Provide the [x, y] coordinate of the cell's center where the given text is located.  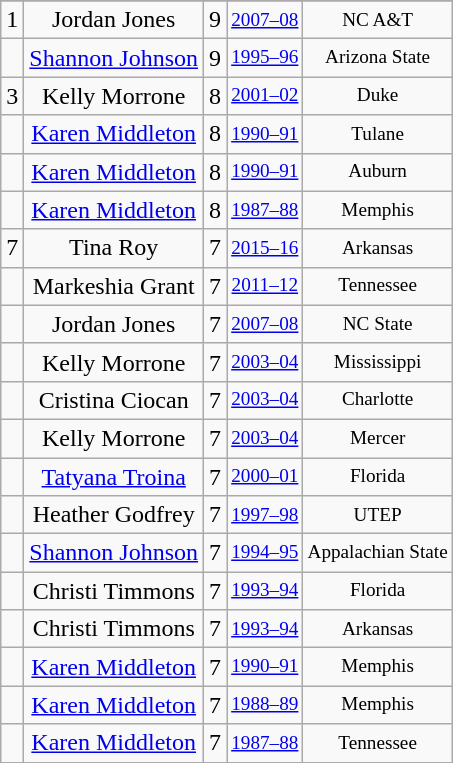
1988–89 [265, 705]
2011–12 [265, 286]
2015–16 [265, 248]
Arizona State [378, 58]
Tina Roy [114, 248]
NC State [378, 324]
2000–01 [265, 477]
Mercer [378, 438]
Tatyana Troina [114, 477]
1997–98 [265, 515]
Tulane [378, 134]
Appalachian State [378, 553]
Mississippi [378, 362]
3 [12, 96]
Heather Godfrey [114, 515]
Duke [378, 96]
NC A&T [378, 20]
Charlotte [378, 400]
UTEP [378, 515]
Cristina Ciocan [114, 400]
Markeshia Grant [114, 286]
Auburn [378, 172]
1 [12, 20]
1994–95 [265, 553]
1995–96 [265, 58]
2001–02 [265, 96]
